Find where the given text appears and provide that cell's center as [X, Y] coordinate. 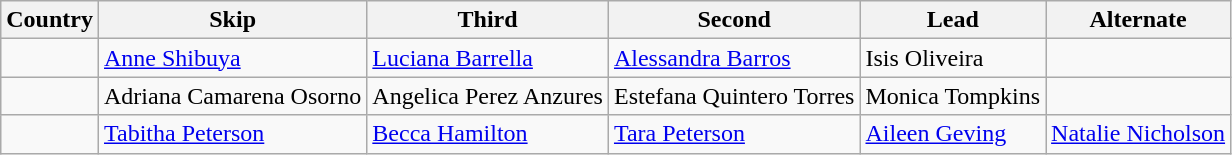
Second [734, 20]
Country [50, 20]
Tara Peterson [734, 134]
Tabitha Peterson [232, 134]
Alessandra Barros [734, 58]
Estefana Quintero Torres [734, 96]
Skip [232, 20]
Aileen Geving [953, 134]
Natalie Nicholson [1138, 134]
Lead [953, 20]
Third [488, 20]
Becca Hamilton [488, 134]
Luciana Barrella [488, 58]
Angelica Perez Anzures [488, 96]
Monica Tompkins [953, 96]
Anne Shibuya [232, 58]
Isis Oliveira [953, 58]
Adriana Camarena Osorno [232, 96]
Alternate [1138, 20]
